Scan for the cell matching the given text and deliver its [x, y] coordinate at center. 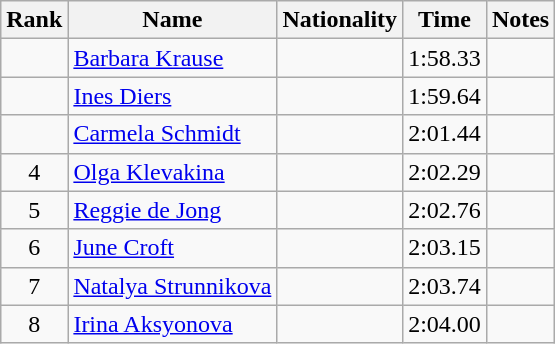
Natalya Strunnikova [172, 286]
Reggie de Jong [172, 210]
Carmela Schmidt [172, 134]
6 [34, 248]
2:03.74 [445, 286]
Barbara Krause [172, 58]
1:58.33 [445, 58]
Nationality [340, 20]
Name [172, 20]
June Croft [172, 248]
2:02.76 [445, 210]
1:59.64 [445, 96]
Irina Aksyonova [172, 324]
Rank [34, 20]
Ines Diers [172, 96]
Notes [520, 20]
Olga Klevakina [172, 172]
2:02.29 [445, 172]
2:04.00 [445, 324]
Time [445, 20]
5 [34, 210]
7 [34, 286]
8 [34, 324]
4 [34, 172]
2:01.44 [445, 134]
2:03.15 [445, 248]
